Return [X, Y] of the center of cell containing provided text 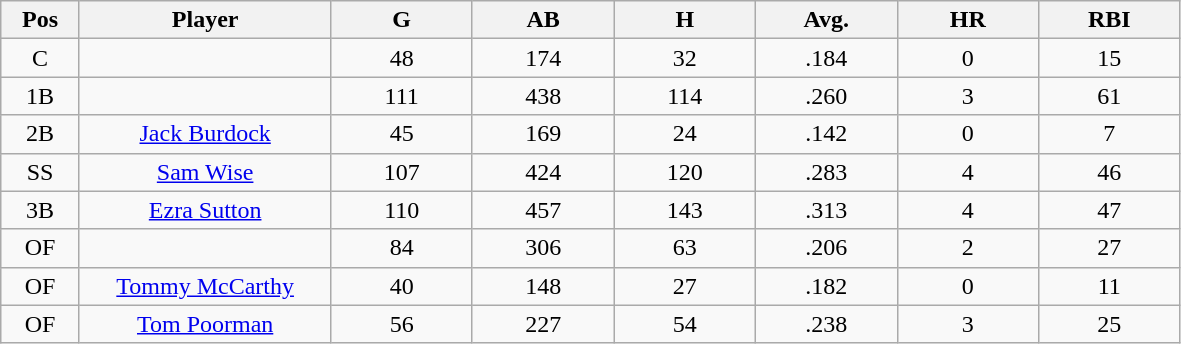
.260 [826, 96]
107 [402, 172]
Jack Burdock [205, 134]
227 [543, 324]
174 [543, 58]
G [402, 20]
C [40, 58]
Sam Wise [205, 172]
HR [968, 20]
110 [402, 210]
Pos [40, 20]
.184 [826, 58]
.142 [826, 134]
SS [40, 172]
46 [1110, 172]
AB [543, 20]
Ezra Sutton [205, 210]
47 [1110, 210]
11 [1110, 286]
438 [543, 96]
169 [543, 134]
7 [1110, 134]
Player [205, 20]
61 [1110, 96]
Tommy McCarthy [205, 286]
.283 [826, 172]
RBI [1110, 20]
114 [685, 96]
2B [40, 134]
.313 [826, 210]
.238 [826, 324]
111 [402, 96]
40 [402, 286]
120 [685, 172]
54 [685, 324]
2 [968, 248]
32 [685, 58]
56 [402, 324]
3B [40, 210]
48 [402, 58]
457 [543, 210]
Avg. [826, 20]
25 [1110, 324]
H [685, 20]
1B [40, 96]
.182 [826, 286]
24 [685, 134]
45 [402, 134]
143 [685, 210]
84 [402, 248]
Tom Poorman [205, 324]
148 [543, 286]
.206 [826, 248]
63 [685, 248]
15 [1110, 58]
306 [543, 248]
424 [543, 172]
